For the text-containing cell, return its midpoint in [x, y] coordinate format. 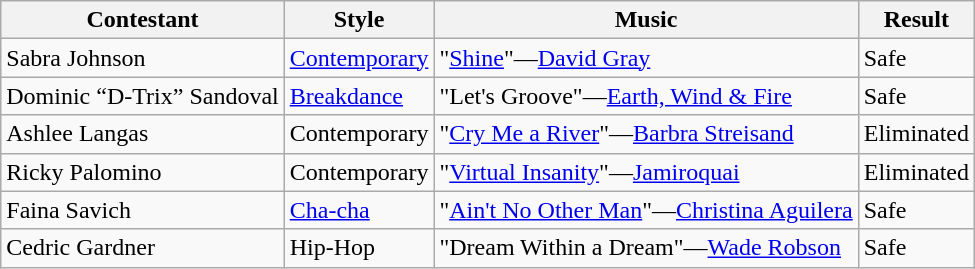
Cha-cha [359, 210]
"Cry Me a River"—Barbra Streisand [646, 134]
Faina Savich [142, 210]
"Let's Groove"—Earth, Wind & Fire [646, 96]
Result [916, 20]
Cedric Gardner [142, 248]
Breakdance [359, 96]
Hip-Hop [359, 248]
Style [359, 20]
"Virtual Insanity"—Jamiroquai [646, 172]
"Ain't No Other Man"—Christina Aguilera [646, 210]
Music [646, 20]
Contestant [142, 20]
Sabra Johnson [142, 58]
Ricky Palomino [142, 172]
"Dream Within a Dream"—Wade Robson [646, 248]
"Shine"—David Gray [646, 58]
Ashlee Langas [142, 134]
Dominic “D-Trix” Sandoval [142, 96]
